Output the [x, y] coordinate of the center of the cell containing the given text.  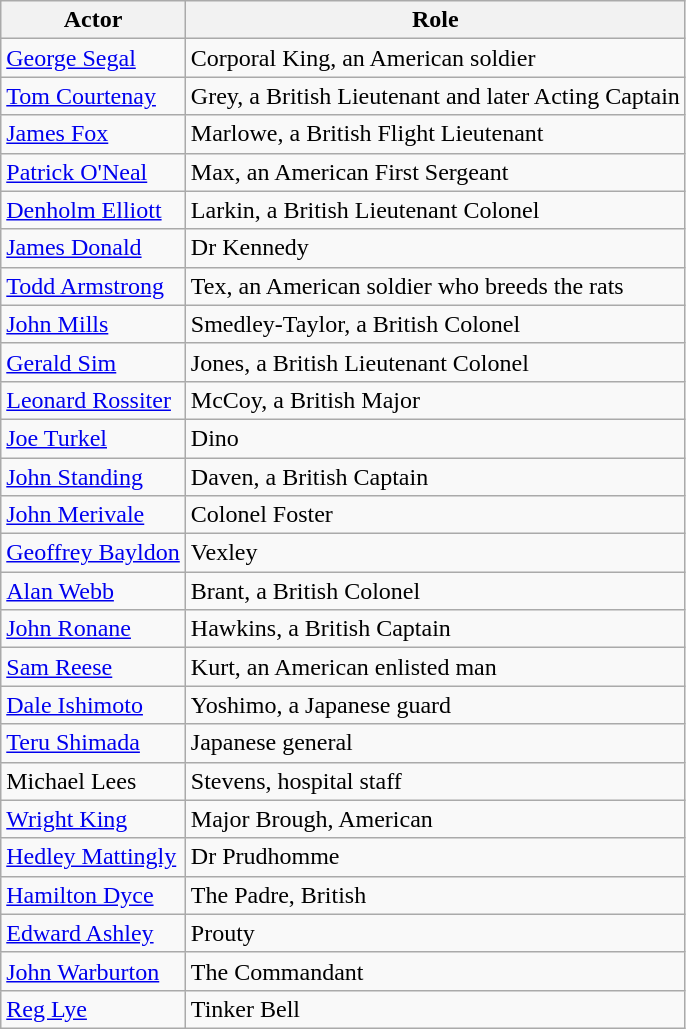
Larkin, a British Lieutenant Colonel [435, 210]
McCoy, a British Major [435, 400]
Smedley-Taylor, a British Colonel [435, 324]
Leonard Rossiter [94, 400]
Tinker Bell [435, 1009]
Tex, an American soldier who breeds the rats [435, 286]
Sam Reese [94, 667]
Max, an American First Sergeant [435, 172]
Kurt, an American enlisted man [435, 667]
Tom Courtenay [94, 96]
Colonel Foster [435, 515]
George Segal [94, 58]
Actor [94, 20]
Jones, a British Lieutenant Colonel [435, 362]
Dino [435, 438]
Edward Ashley [94, 933]
Todd Armstrong [94, 286]
Michael Lees [94, 781]
Brant, a British Colonel [435, 591]
Gerald Sim [94, 362]
Hawkins, a British Captain [435, 629]
Patrick O'Neal [94, 172]
Geoffrey Bayldon [94, 553]
Major Brough, American [435, 819]
The Padre, British [435, 895]
John Merivale [94, 515]
Hedley Mattingly [94, 857]
John Standing [94, 477]
James Donald [94, 248]
Denholm Elliott [94, 210]
John Warburton [94, 971]
Grey, a British Lieutenant and later Acting Captain [435, 96]
Marlowe, a British Flight Lieutenant [435, 134]
James Fox [94, 134]
Dale Ishimoto [94, 705]
Stevens, hospital staff [435, 781]
Dr Prudhomme [435, 857]
Role [435, 20]
John Ronane [94, 629]
Yoshimo, a Japanese guard [435, 705]
Joe Turkel [94, 438]
Hamilton Dyce [94, 895]
John Mills [94, 324]
Daven, a British Captain [435, 477]
Alan Webb [94, 591]
Corporal King, an American soldier [435, 58]
Wright King [94, 819]
Japanese general [435, 743]
The Commandant [435, 971]
Reg Lye [94, 1009]
Teru Shimada [94, 743]
Vexley [435, 553]
Prouty [435, 933]
Dr Kennedy [435, 248]
